Identify which cell holds the provided text, then report its [X, Y] central coordinate. 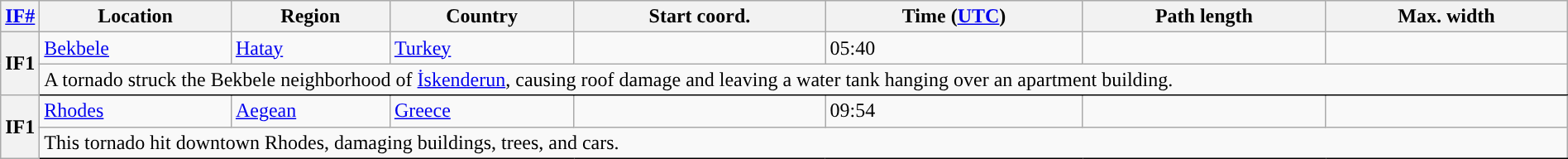
Aegean [310, 111]
09:54 [954, 111]
Bekbele [136, 48]
Turkey [481, 48]
This tornado hit downtown Rhodes, damaging buildings, trees, and cars. [804, 142]
Location [136, 17]
Time (UTC) [954, 17]
A tornado struck the Bekbele neighborhood of İskenderun, causing roof damage and leaving a water tank hanging over an apartment building. [804, 79]
Greece [481, 111]
Rhodes [136, 111]
IF# [20, 17]
05:40 [954, 48]
Start coord. [700, 17]
Country [481, 17]
Max. width [1446, 17]
Path length [1204, 17]
Region [310, 17]
Hatay [310, 48]
